Extract the (X, Y) coordinate from the center of the cell holding the provided text.  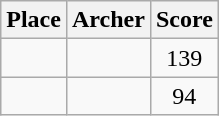
Place (34, 20)
139 (184, 58)
Archer (108, 20)
Score (184, 20)
94 (184, 96)
